Capture the cell that displays the provided text and extract its (X, Y) central coordinate. 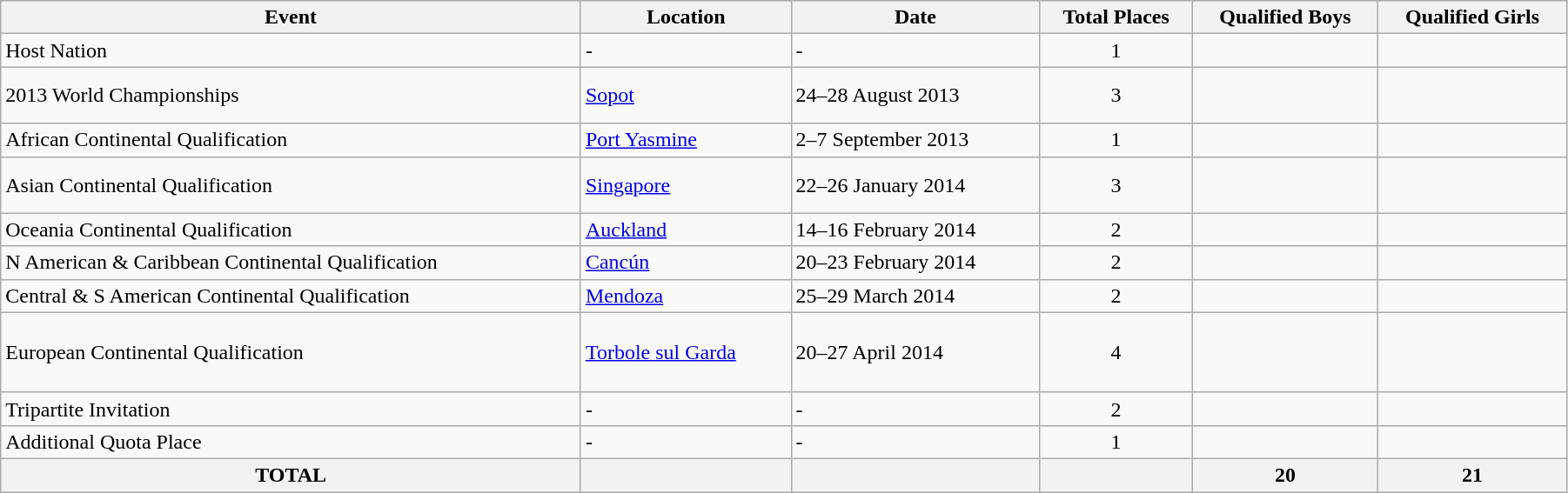
24–28 August 2013 (915, 96)
Tripartite Invitation (291, 409)
2–7 September 2013 (915, 140)
14–16 February 2014 (915, 230)
2013 World Championships (291, 96)
22–26 January 2014 (915, 184)
21 (1472, 475)
Total Places (1116, 17)
Torbole sul Garda (686, 352)
20 (1284, 475)
Auckland (686, 230)
Port Yasmine (686, 140)
Additional Quota Place (291, 442)
Oceania Continental Qualification (291, 230)
4 (1116, 352)
20–27 April 2014 (915, 352)
Date (915, 17)
Asian Continental Qualification (291, 184)
Sopot (686, 96)
European Continental Qualification (291, 352)
25–29 March 2014 (915, 296)
Central & S American Continental Qualification (291, 296)
Mendoza (686, 296)
Event (291, 17)
TOTAL (291, 475)
Host Nation (291, 50)
African Continental Qualification (291, 140)
Qualified Girls (1472, 17)
N American & Caribbean Continental Qualification (291, 263)
Qualified Boys (1284, 17)
20–23 February 2014 (915, 263)
Singapore (686, 184)
Cancún (686, 263)
Location (686, 17)
